For the text-containing cell, return its midpoint in (X, Y) coordinate format. 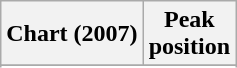
Peakposition (189, 34)
Chart (2007) (72, 34)
